Output the [x, y] coordinate of the center of the cell containing the given text.  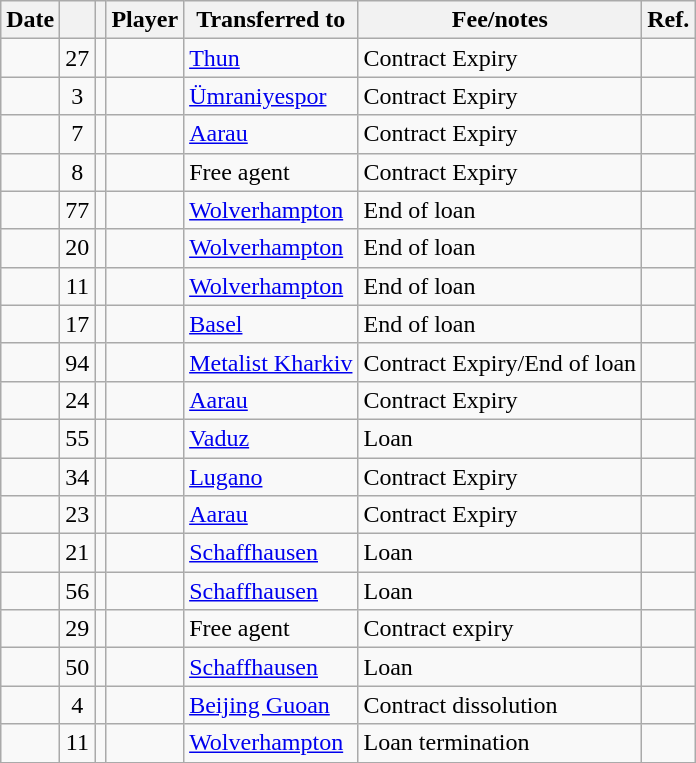
Contract dissolution [500, 705]
24 [78, 400]
Metalist Kharkiv [271, 362]
94 [78, 362]
Date [30, 20]
77 [78, 210]
Contract Expiry/End of loan [500, 362]
Thun [271, 58]
Player [145, 20]
Transferred to [271, 20]
4 [78, 705]
3 [78, 96]
Ümraniyespor [271, 96]
Vaduz [271, 438]
29 [78, 629]
21 [78, 553]
55 [78, 438]
7 [78, 134]
56 [78, 591]
20 [78, 248]
Ref. [668, 20]
Lugano [271, 477]
Fee/notes [500, 20]
Beijing Guoan [271, 705]
Contract expiry [500, 629]
8 [78, 172]
Loan termination [500, 743]
23 [78, 515]
50 [78, 667]
27 [78, 58]
Basel [271, 324]
17 [78, 324]
34 [78, 477]
